Find where the given text appears and provide that cell's center as (X, Y) coordinate. 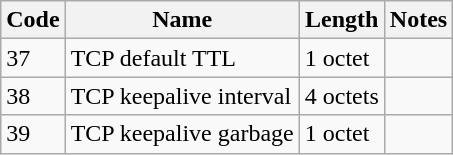
4 octets (342, 96)
38 (33, 96)
TCP keepalive garbage (182, 134)
Name (182, 20)
39 (33, 134)
TCP keepalive interval (182, 96)
Notes (418, 20)
37 (33, 58)
Code (33, 20)
Length (342, 20)
TCP default TTL (182, 58)
